Find where the given text appears and provide that cell's center as [x, y] coordinate. 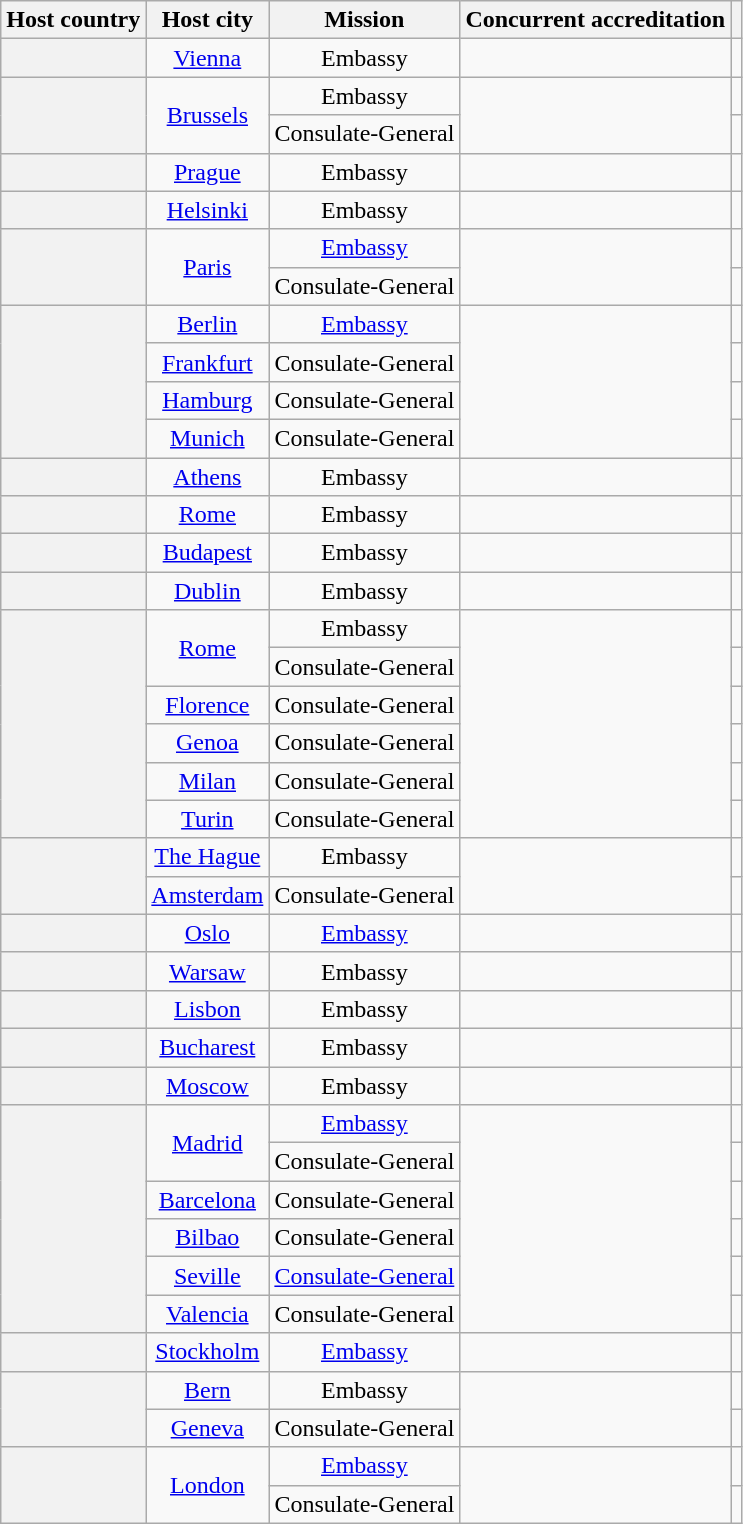
Host city [208, 20]
Munich [208, 438]
Helsinki [208, 210]
Milan [208, 781]
Concurrent accreditation [596, 20]
Budapest [208, 553]
Bilbao [208, 1238]
Barcelona [208, 1200]
Genoa [208, 743]
London [208, 1485]
Vienna [208, 58]
Prague [208, 172]
Bucharest [208, 1047]
Moscow [208, 1085]
Warsaw [208, 971]
Madrid [208, 1143]
The Hague [208, 857]
Frankfurt [208, 362]
Oslo [208, 933]
Turin [208, 819]
Geneva [208, 1428]
Stockholm [208, 1352]
Seville [208, 1276]
Athens [208, 477]
Bern [208, 1390]
Paris [208, 267]
Amsterdam [208, 895]
Host country [74, 20]
Florence [208, 705]
Brussels [208, 115]
Hamburg [208, 400]
Mission [364, 20]
Valencia [208, 1314]
Berlin [208, 324]
Dublin [208, 591]
Lisbon [208, 1009]
